Detect which cell encompasses the target text, then output its (x, y) center coordinate. 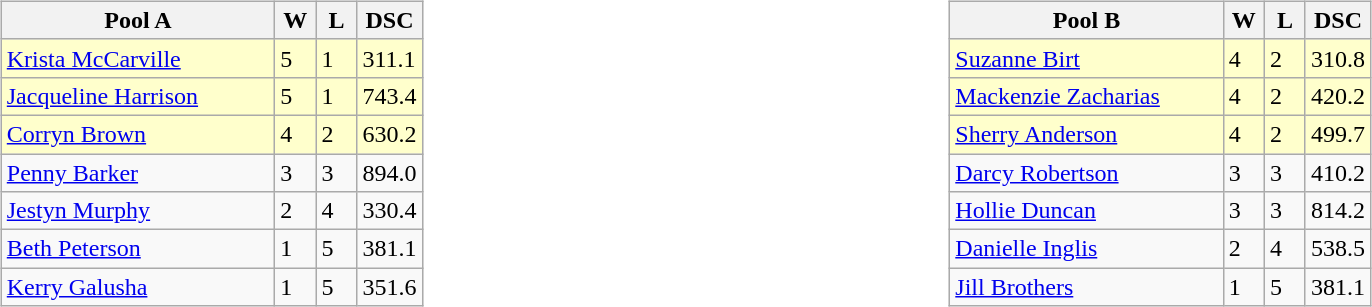
Mackenzie Zacharias (1087, 96)
Beth Peterson (138, 249)
Hollie Duncan (1087, 211)
Kerry Galusha (138, 287)
814.2 (1338, 211)
Sherry Anderson (1087, 134)
330.4 (390, 211)
310.8 (1338, 58)
Suzanne Birt (1087, 58)
Pool B (1087, 20)
410.2 (1338, 173)
630.2 (390, 134)
499.7 (1338, 134)
Corryn Brown (138, 134)
894.0 (390, 173)
Jill Brothers (1087, 287)
538.5 (1338, 249)
Krista McCarville (138, 58)
743.4 (390, 96)
Danielle Inglis (1087, 249)
Pool A (138, 20)
Darcy Robertson (1087, 173)
420.2 (1338, 96)
Penny Barker (138, 173)
351.6 (390, 287)
311.1 (390, 58)
Jestyn Murphy (138, 211)
Jacqueline Harrison (138, 96)
